Provide the (X, Y) coordinate of the cell's center where the given text is located.  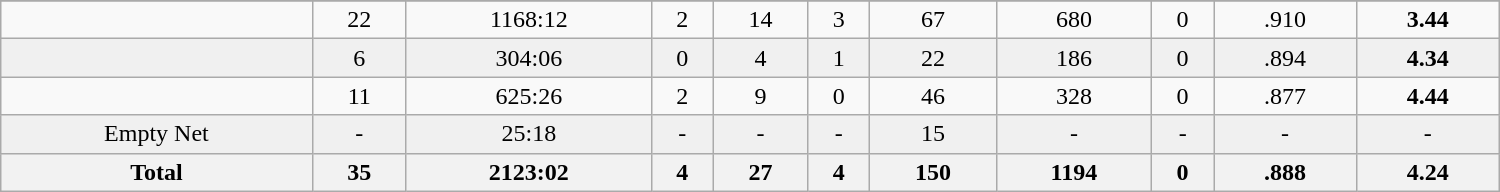
3.44 (1428, 20)
Empty Net (156, 134)
27 (760, 172)
.894 (1286, 58)
150 (934, 172)
4.24 (1428, 172)
1 (839, 58)
25:18 (528, 134)
4.34 (1428, 58)
328 (1074, 96)
15 (934, 134)
14 (760, 20)
67 (934, 20)
625:26 (528, 96)
Total (156, 172)
1168:12 (528, 20)
186 (1074, 58)
304:06 (528, 58)
680 (1074, 20)
.910 (1286, 20)
6 (359, 58)
3 (839, 20)
35 (359, 172)
.888 (1286, 172)
46 (934, 96)
1194 (1074, 172)
2123:02 (528, 172)
4.44 (1428, 96)
11 (359, 96)
9 (760, 96)
.877 (1286, 96)
